Return the (X, Y) coordinate for the center point of the cell that contains the specified text.  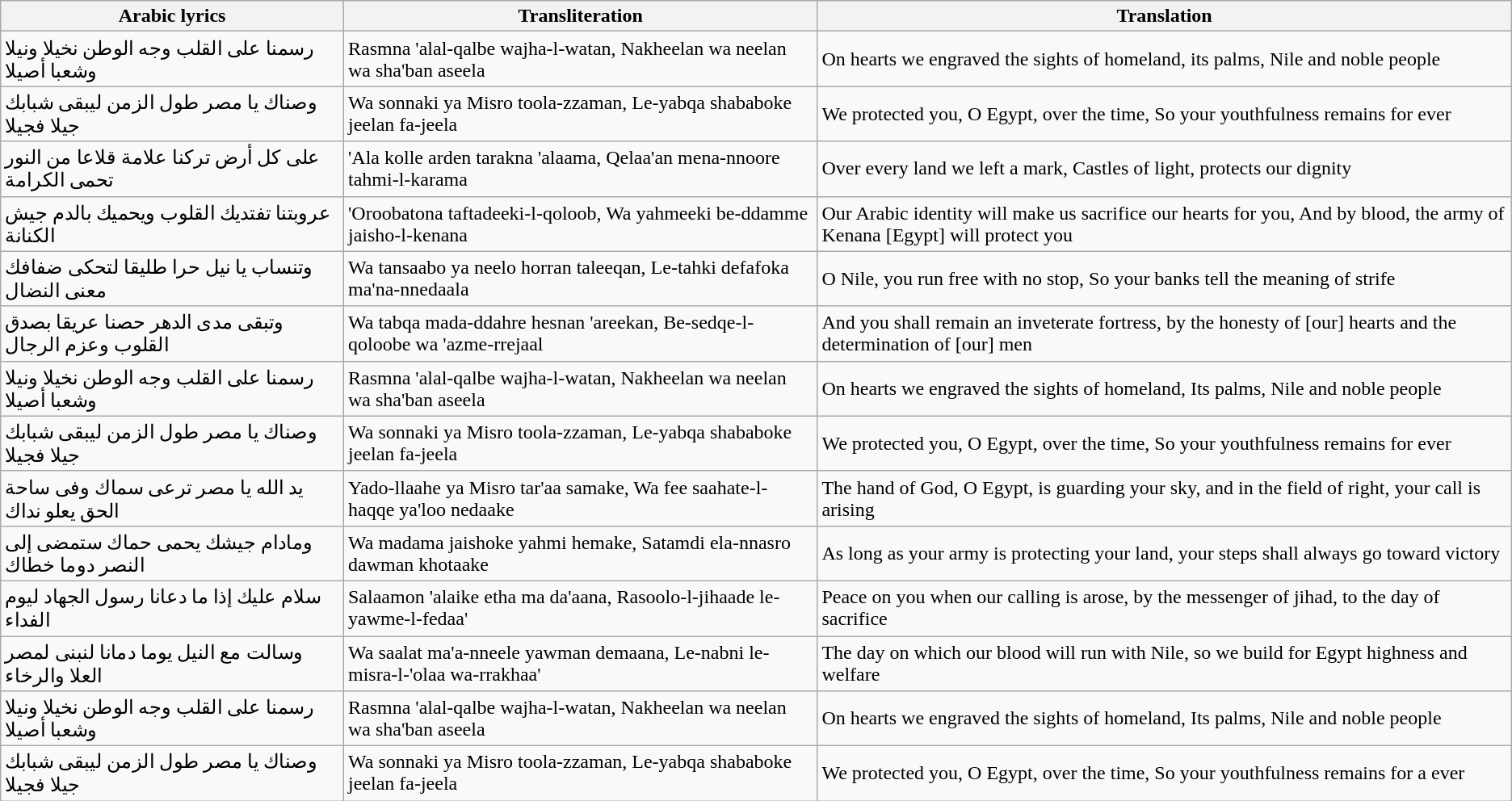
وسالت مع النيل يوما دمانا لنبنى لمصر العلا والرخاء (173, 664)
Salaamon 'alaike etha ma da'aana, Rasoolo-l-jihaade le-yawme-l-fedaa' (580, 608)
عروبتنا تفتديك القلوب ويحميك بالدم جيش الكنانة (173, 224)
The day on which our blood will run with Nile, so we build for Egypt highness and welfare (1165, 664)
Wa madama jaishoke yahmi hemake, Satamdi ela-nnasro dawman khotaake (580, 553)
Peace on you when our calling is arose, by the messenger of jihad, to the day of sacrifice (1165, 608)
Wa tansaabo ya neelo horran taleeqan, Le-tahki defafoka ma'na-nnedaala (580, 279)
Wa tabqa mada-ddahre hesnan 'areekan, Be-sedqe-l-qoloobe wa 'azme-rrejaal (580, 333)
ومادام جيشك يحمى حماك ستمضى إلى النصر دوما خطاك (173, 553)
'Oroobatona taftadeeki-l-qoloob, Wa yahmeeki be-ddamme jaisho-l-kenana (580, 224)
As long as your army is protecting your land, your steps shall always go toward victory (1165, 553)
Our Arabic identity will make us sacrifice our hearts for you, And by blood, the army of Kenana [Egypt] will protect you (1165, 224)
وتنساب يا نيل حرا طليقا لتحكى ضفافك معنى النضال (173, 279)
يد الله يا مصر ترعى سماك وفى ساحة الحق يعلو نداك (173, 498)
On hearts we engraved the sights of homeland, its palms, Nile and noble people (1165, 59)
سلام عليك إذا ما دعانا رسول الجهاد ليوم الفداء (173, 608)
Translation (1165, 16)
Wa saalat ma'a-nneele yawman demaana, Le-nabni le-misra-l-'olaa wa-rrakhaa' (580, 664)
وتبقى مدى الدهر حصنا عريقا بصدق القلوب وعزم الرجال (173, 333)
The hand of God, O Egypt, is guarding your sky, and in the field of right, your call is arising (1165, 498)
'Ala kolle arden tarakna 'alaama, Qelaa'an mena-nnoore tahmi-l-karama (580, 169)
Transliteration (580, 16)
We protected you, O Egypt, over the time, So your youthfulness remains for a ever (1165, 774)
O Nile, you run free with no stop, So your banks tell the meaning of strife (1165, 279)
And you shall remain an inveterate fortress, by the honesty of [our] hearts and the determination of [our] men (1165, 333)
Yado-llaahe ya Misro tar'aa samake, Wa fee saahate-l-haqqe ya'loo nedaake (580, 498)
Over every land we left a mark, Castles of light, protects our dignity (1165, 169)
على كل أرض تركنا علامة قلاعا من النور تحمى الكرامة (173, 169)
Arabic lyrics (173, 16)
